Return [x, y] of the center of cell containing provided text 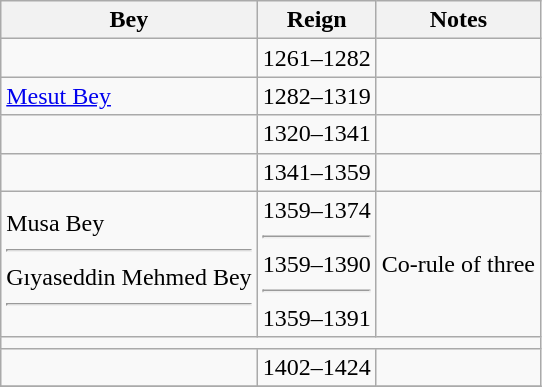
Notes [458, 20]
Mesut Bey [129, 96]
Musa Bey Gıyaseddin Mehmed Bey [129, 264]
1359–1374 1359–1390 1359–1391 [316, 264]
1402–1424 [316, 367]
Reign [316, 20]
Co-rule of three [458, 264]
1320–1341 [316, 134]
1261–1282 [316, 58]
1282–1319 [316, 96]
Bey [129, 20]
1341–1359 [316, 172]
